Return (x, y) of the center of cell containing provided text 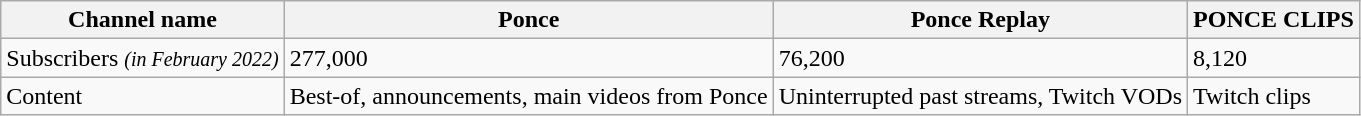
Best-of, announcements, main videos from Ponce (528, 96)
Twitch clips (1274, 96)
Ponce Replay (980, 20)
277,000 (528, 58)
PONCE CLIPS (1274, 20)
76,200 (980, 58)
Ponce (528, 20)
8,120 (1274, 58)
Channel name (142, 20)
Subscribers (in February 2022) (142, 58)
Uninterrupted past streams, Twitch VODs (980, 96)
Content (142, 96)
